Return the (x, y) coordinate for the center point of the cell that contains the specified text.  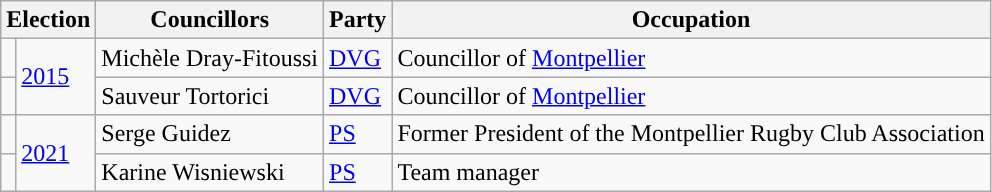
Team manager (691, 172)
Election (48, 20)
Sauveur Tortorici (210, 96)
Occupation (691, 20)
Councillors (210, 20)
Michèle Dray-Fitoussi (210, 58)
Former President of the Montpellier Rugby Club Association (691, 134)
Party (358, 20)
2015 (56, 77)
Serge Guidez (210, 134)
Karine Wisniewski (210, 172)
2021 (56, 153)
